Provide the [X, Y] coordinate of the cell's center where the given text is located.  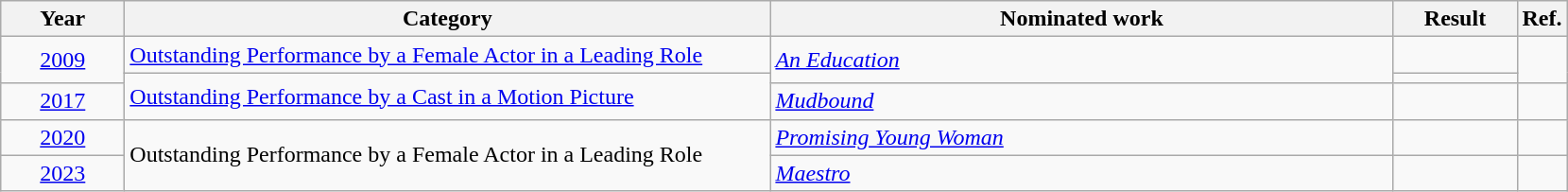
2009 [62, 61]
Promising Young Woman [1081, 137]
Maestro [1081, 173]
2023 [62, 173]
2020 [62, 137]
Result [1456, 19]
Nominated work [1081, 19]
Year [62, 19]
Ref. [1542, 19]
2017 [62, 101]
Mudbound [1081, 101]
Category [448, 19]
Outstanding Performance by a Cast in a Motion Picture [448, 96]
An Education [1081, 61]
